Extract the (X, Y) coordinate from the center of the cell holding the provided text.  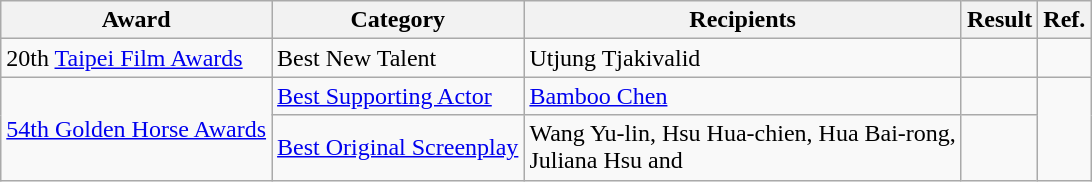
20th Taipei Film Awards (136, 58)
Award (136, 20)
Utjung Tjakivalid (742, 58)
Best Original Screenplay (398, 148)
Result (999, 20)
Wang Yu-lin, Hsu Hua-chien, Hua Bai-rong, Juliana Hsu and (742, 148)
Ref. (1064, 20)
Recipients (742, 20)
Category (398, 20)
54th Golden Horse Awards (136, 128)
Best New Talent (398, 58)
Bamboo Chen (742, 96)
Best Supporting Actor (398, 96)
